Return [X, Y] of the center of cell containing provided text 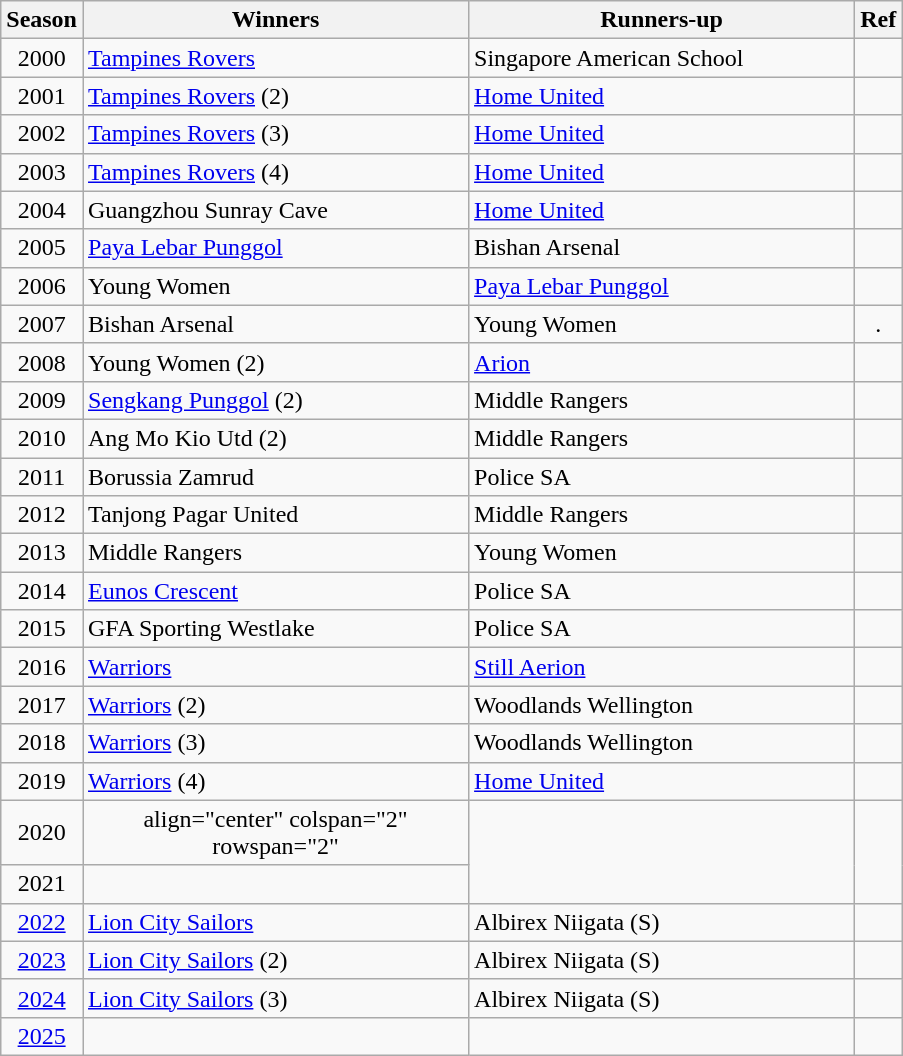
2022 [42, 922]
2013 [42, 553]
Warriors (4) [275, 781]
Young Women (2) [275, 362]
2016 [42, 667]
Arion [662, 362]
Lion City Sailors (2) [275, 960]
2004 [42, 210]
2025 [42, 1036]
2007 [42, 324]
2009 [42, 400]
2002 [42, 134]
Tampines Rovers (3) [275, 134]
2014 [42, 591]
2001 [42, 96]
Tampines Rovers (2) [275, 96]
2024 [42, 998]
Winners [275, 20]
2020 [42, 832]
Tampines Rovers [275, 58]
Ang Mo Kio Utd (2) [275, 438]
2023 [42, 960]
Singapore American School [662, 58]
2021 [42, 884]
2005 [42, 248]
2010 [42, 438]
2011 [42, 477]
. [878, 324]
2008 [42, 362]
2012 [42, 515]
Borussia Zamrud [275, 477]
Still Aerion [662, 667]
Season [42, 20]
Ref [878, 20]
Warriors (3) [275, 743]
Tampines Rovers (4) [275, 172]
Eunos Crescent [275, 591]
2015 [42, 629]
2000 [42, 58]
Lion City Sailors (3) [275, 998]
2019 [42, 781]
Sengkang Punggol (2) [275, 400]
Warriors (2) [275, 705]
Tanjong Pagar United [275, 515]
2017 [42, 705]
2018 [42, 743]
align="center" colspan="2" rowspan="2" [275, 832]
Warriors [275, 667]
2006 [42, 286]
2003 [42, 172]
Runners-up [662, 20]
Lion City Sailors [275, 922]
GFA Sporting Westlake [275, 629]
Guangzhou Sunray Cave [275, 210]
